Capture the cell that displays the provided text and extract its (X, Y) central coordinate. 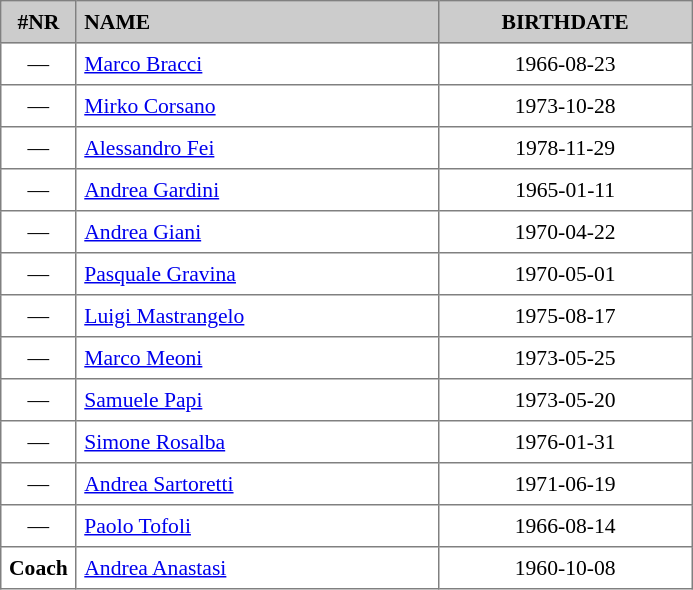
Andrea Gardini (257, 190)
Marco Bracci (257, 64)
1966-08-14 (565, 526)
Andrea Anastasi (257, 568)
1975-08-17 (565, 316)
1966-08-23 (565, 64)
Andrea Giani (257, 232)
Paolo Tofoli (257, 526)
1970-05-01 (565, 274)
Andrea Sartoretti (257, 484)
Simone Rosalba (257, 442)
Alessandro Fei (257, 148)
#NR (38, 22)
NAME (257, 22)
Samuele Papi (257, 400)
Mirko Corsano (257, 106)
1971-06-19 (565, 484)
1965-01-11 (565, 190)
BIRTHDATE (565, 22)
Pasquale Gravina (257, 274)
1978-11-29 (565, 148)
1973-10-28 (565, 106)
1960-10-08 (565, 568)
1970-04-22 (565, 232)
1976-01-31 (565, 442)
Luigi Mastrangelo (257, 316)
1973-05-20 (565, 400)
Marco Meoni (257, 358)
Coach (38, 568)
1973-05-25 (565, 358)
